For the text-containing cell, return its midpoint in (x, y) coordinate format. 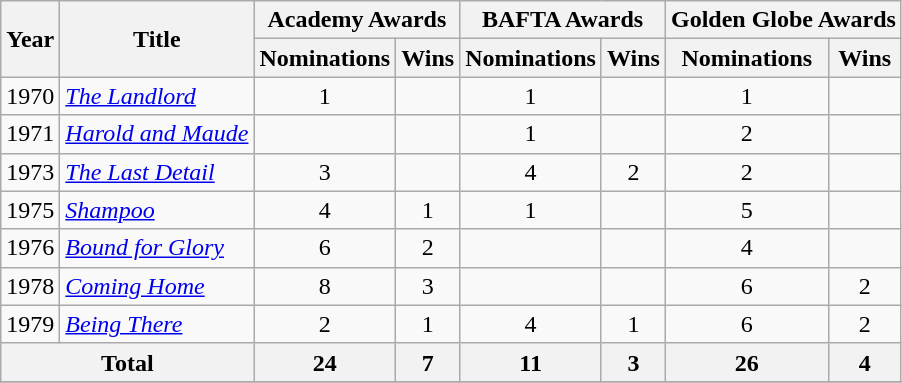
Harold and Maude (157, 134)
1978 (30, 286)
8 (325, 286)
1976 (30, 248)
BAFTA Awards (563, 20)
5 (746, 210)
Bound for Glory (157, 248)
Title (157, 39)
Year (30, 39)
Shampoo (157, 210)
1975 (30, 210)
1973 (30, 172)
The Last Detail (157, 172)
Total (128, 362)
Academy Awards (357, 20)
24 (325, 362)
11 (531, 362)
The Landlord (157, 96)
Coming Home (157, 286)
1971 (30, 134)
7 (428, 362)
Golden Globe Awards (783, 20)
Being There (157, 324)
1979 (30, 324)
26 (746, 362)
1970 (30, 96)
